Scan for the cell matching the given text and deliver its (X, Y) coordinate at center. 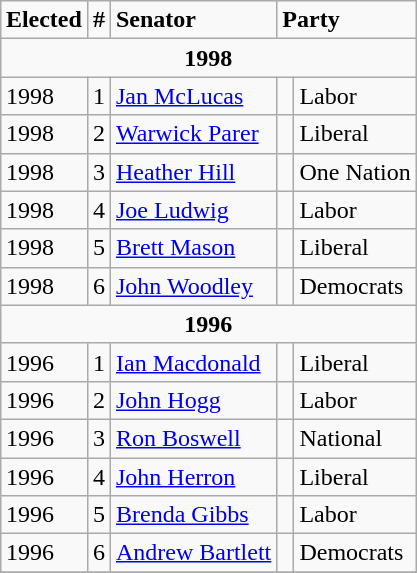
National (355, 438)
Elected (44, 20)
Ron Boswell (193, 438)
# (98, 20)
John Herron (193, 477)
Heather Hill (193, 172)
Brett Mason (193, 248)
Warwick Parer (193, 134)
Senator (193, 20)
Ian Macdonald (193, 362)
Party (346, 20)
Andrew Bartlett (193, 553)
Jan McLucas (193, 96)
One Nation (355, 172)
John Woodley (193, 286)
John Hogg (193, 400)
Joe Ludwig (193, 210)
Brenda Gibbs (193, 515)
